Extract the (X, Y) coordinate from the center of the cell holding the provided text.  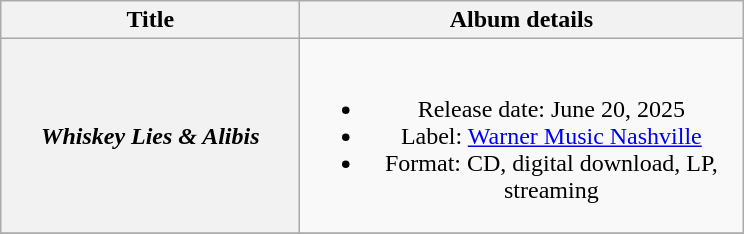
Title (150, 20)
Whiskey Lies & Alibis (150, 136)
Album details (522, 20)
Release date: June 20, 2025Label: Warner Music NashvilleFormat: CD, digital download, LP, streaming (522, 136)
